Return the [x, y] coordinate for the center point of the cell that contains the specified text.  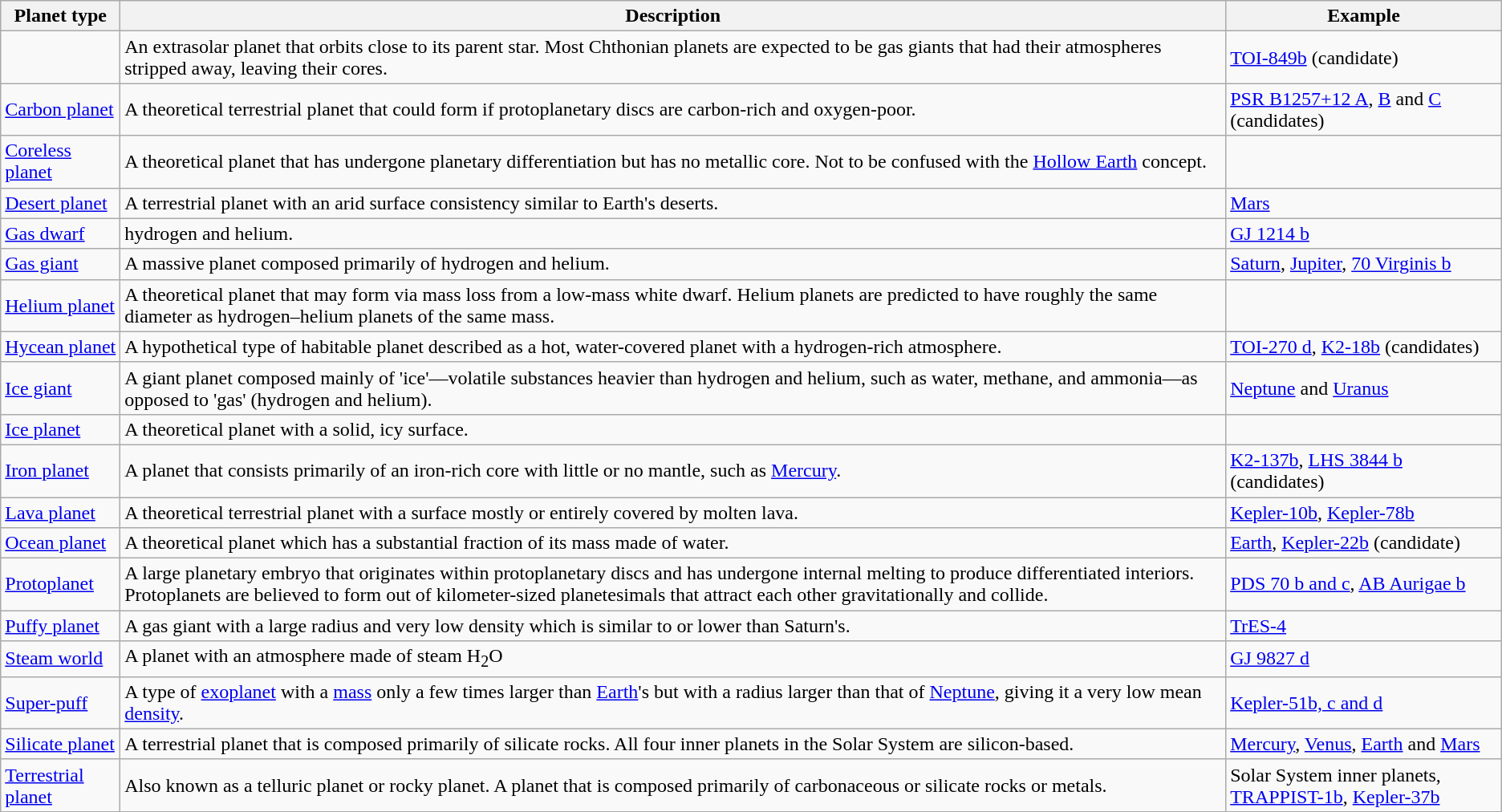
TOI-270 d, K2-18b (candidates) [1364, 347]
A hypothetical type of habitable planet described as a hot, water-covered planet with a hydrogen-rich atmosphere. [673, 347]
Terrestrial planet [61, 785]
Helium planet [61, 305]
Hycean planet [61, 347]
K2-137b, LHS 3844 b (candidates) [1364, 470]
A theoretical terrestrial planet with a surface mostly or entirely covered by molten lava. [673, 513]
Carbon planet [61, 109]
A theoretical planet that has undergone planetary differentiation but has no metallic core. Not to be confused with the Hollow Earth concept. [673, 162]
A gas giant with a large radius and very low density which is similar to or lower than Saturn's. [673, 626]
Earth, Kepler-22b (candidate) [1364, 543]
A terrestrial planet with an arid surface consistency similar to Earth's deserts. [673, 203]
GJ 1214 b [1364, 233]
Saturn, Jupiter, 70 Virginis b [1364, 264]
Super-puff [61, 703]
Example [1364, 16]
Ice giant [61, 388]
Gas giant [61, 264]
Ocean planet [61, 543]
A planet that consists primarily of an iron-rich core with little or no mantle, such as Mercury. [673, 470]
Lava planet [61, 513]
A planet with an atmosphere made of steam H2O [673, 659]
TrES-4 [1364, 626]
A massive planet composed primarily of hydrogen and helium. [673, 264]
Description [673, 16]
Ice planet [61, 429]
TOI-849b (candidate) [1364, 58]
Iron planet [61, 470]
Mercury, Venus, Earth and Mars [1364, 744]
Solar System inner planets, TRAPPIST-1b, Kepler-37b [1364, 785]
Kepler-51b, c and d [1364, 703]
Protoplanet [61, 584]
Also known as a telluric planet or rocky planet. A planet that is composed primarily of carbonaceous or silicate rocks or metals. [673, 785]
Desert planet [61, 203]
Planet type [61, 16]
GJ 9827 d [1364, 659]
Gas dwarf [61, 233]
Coreless planet [61, 162]
A theoretical planet which has a substantial fraction of its mass made of water. [673, 543]
A theoretical planet with a solid, icy surface. [673, 429]
Neptune and Uranus [1364, 388]
PDS 70 b and c, AB Aurigae b [1364, 584]
PSR B1257+12 A, B and C (candidates) [1364, 109]
Steam world [61, 659]
Kepler-10b, Kepler-78b [1364, 513]
hydrogen and helium. [673, 233]
Mars [1364, 203]
A theoretical terrestrial planet that could form if protoplanetary discs are carbon-rich and oxygen-poor. [673, 109]
A terrestrial planet that is composed primarily of silicate rocks. All four inner planets in the Solar System are silicon-based. [673, 744]
Puffy planet [61, 626]
Silicate planet [61, 744]
